Extract the (x, y) coordinate from the center of the cell holding the provided text.  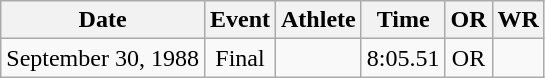
Final (240, 58)
WR (518, 20)
Event (240, 20)
September 30, 1988 (103, 58)
Date (103, 20)
Time (403, 20)
8:05.51 (403, 58)
Athlete (319, 20)
